Return the (x, y) coordinate for the center point of the cell that contains the specified text.  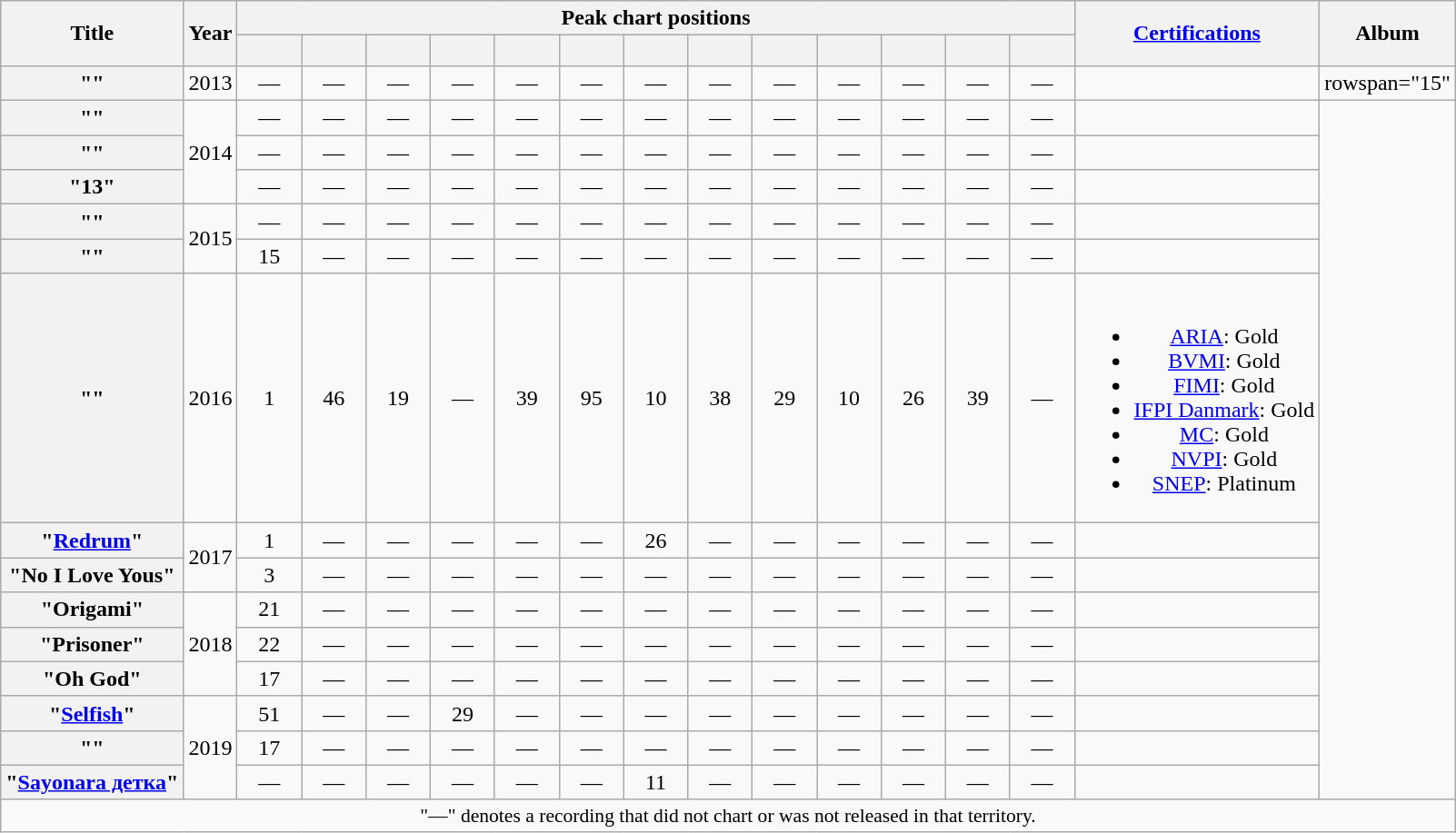
"Selfish" (93, 713)
2019 (211, 748)
Certifications (1197, 34)
ARIA: GoldBVMI: GoldFIMI: GoldIFPI Danmark: GoldMC: GoldNVPI: GoldSNEP: Platinum (1197, 398)
19 (398, 398)
"Origami" (93, 610)
2016 (211, 398)
15 (269, 256)
46 (334, 398)
2014 (211, 153)
22 (269, 644)
2017 (211, 558)
"13" (93, 187)
Peak chart positions (656, 18)
21 (269, 610)
rowspan="15" (1388, 83)
3 (269, 575)
"Prisoner" (93, 644)
"—" denotes a recording that did not chart or was not released in that territory. (728, 816)
95 (591, 398)
2013 (211, 83)
"Oh God" (93, 679)
Year (211, 34)
"Sayonara детка" (93, 782)
51 (269, 713)
Album (1388, 34)
"Redrum" (93, 540)
2015 (211, 239)
"No I Love Yous" (93, 575)
38 (720, 398)
Title (93, 34)
2018 (211, 644)
11 (656, 782)
